Search for the cell housing the specified text and yield its [X, Y] center coordinate. 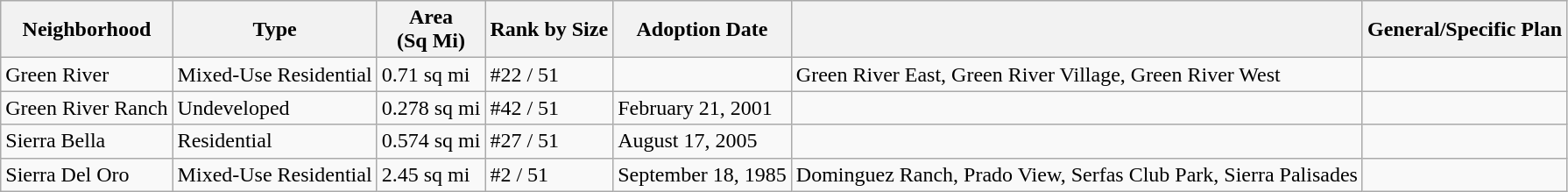
September 18, 1985 [703, 174]
Residential [275, 141]
Green River Ranch [87, 108]
General/Specific Plan [1465, 30]
Type [275, 30]
Undeveloped [275, 108]
#27 / 51 [549, 141]
0.574 sq mi [431, 141]
Sierra Bella [87, 141]
Dominguez Ranch, Prado View, Serfas Club Park, Sierra Palisades [1077, 174]
Green River East, Green River Village, Green River West [1077, 75]
0.71 sq mi [431, 75]
Green River [87, 75]
#42 / 51 [549, 108]
#2 / 51 [549, 174]
Area(Sq Mi) [431, 30]
Neighborhood [87, 30]
#22 / 51 [549, 75]
August 17, 2005 [703, 141]
Sierra Del Oro [87, 174]
0.278 sq mi [431, 108]
2.45 sq mi [431, 174]
Rank by Size [549, 30]
February 21, 2001 [703, 108]
Adoption Date [703, 30]
